Output the (x, y) coordinate of the center of the cell containing the given text.  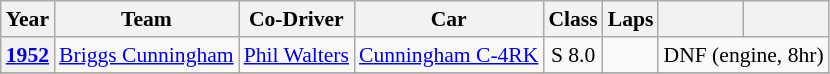
Co-Driver (296, 19)
DNF (engine, 8hr) (743, 55)
S 8.0 (572, 55)
Class (572, 19)
1952 (28, 55)
Year (28, 19)
Phil Walters (296, 55)
Laps (631, 19)
Team (146, 19)
Cunningham C-4RK (448, 55)
Briggs Cunningham (146, 55)
Car (448, 19)
